Pinpoint the cell where the given text exists, returning its (x, y) midpoint coordinate. 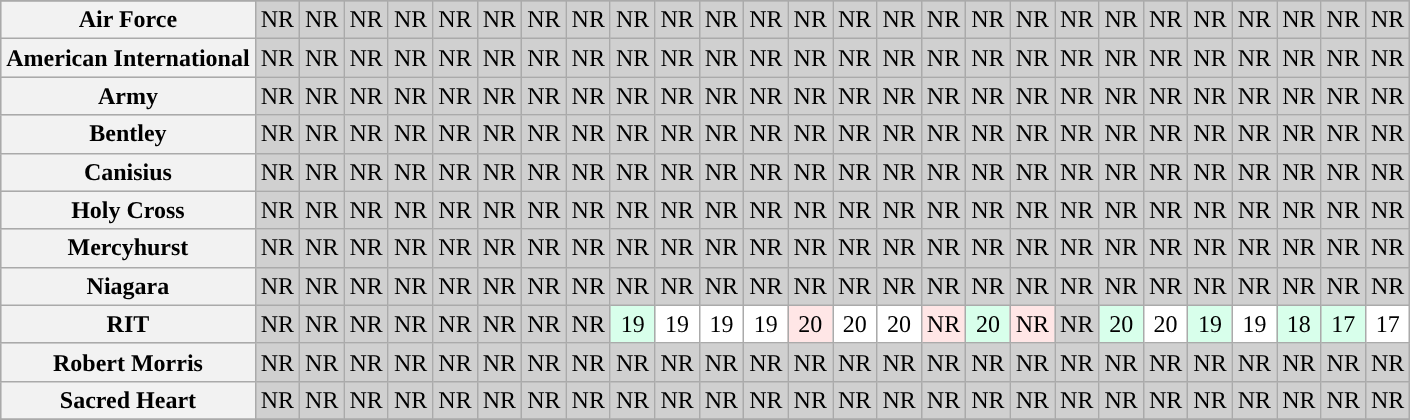
Niagara (128, 286)
Sacred Heart (128, 400)
American International (128, 58)
Robert Morris (128, 362)
Air Force (128, 20)
Bentley (128, 134)
Holy Cross (128, 210)
RIT (128, 324)
Mercyhurst (128, 248)
18 (1299, 324)
Army (128, 96)
Canisius (128, 172)
